Detect which cell encompasses the target text, then output its [X, Y] center coordinate. 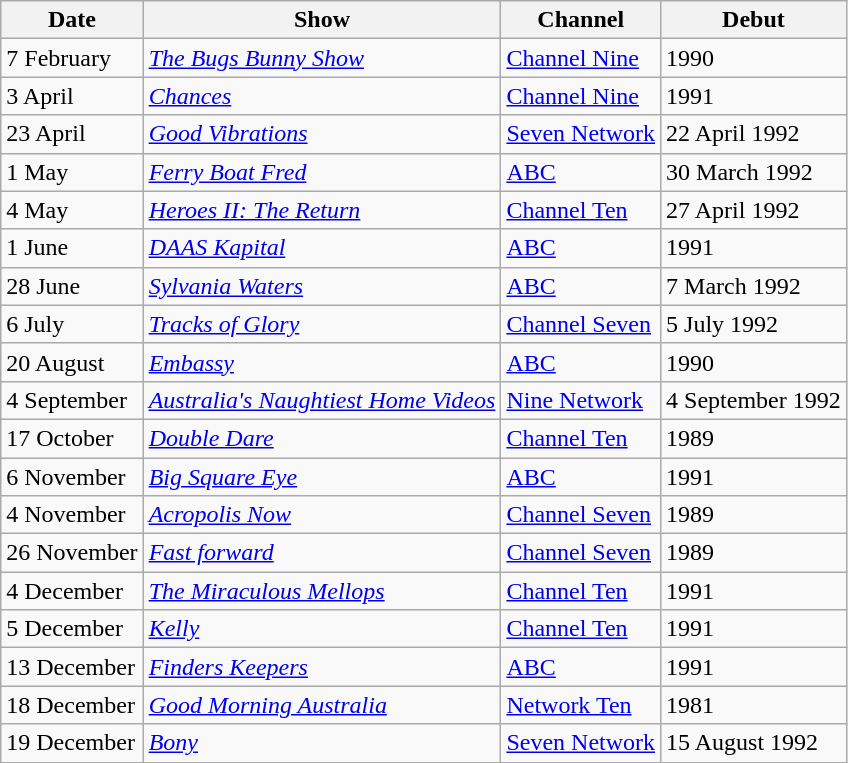
Nine Network [581, 400]
7 March 1992 [754, 286]
27 April 1992 [754, 210]
Double Dare [322, 438]
15 August 1992 [754, 743]
Acropolis Now [322, 515]
1 May [72, 172]
The Miraculous Mellops [322, 591]
DAAS Kapital [322, 248]
1981 [754, 705]
17 October [72, 438]
Sylvania Waters [322, 286]
4 September 1992 [754, 400]
19 December [72, 743]
Bony [322, 743]
Good Morning Australia [322, 705]
The Bugs Bunny Show [322, 58]
18 December [72, 705]
Ferry Boat Fred [322, 172]
22 April 1992 [754, 134]
Embassy [322, 362]
30 March 1992 [754, 172]
Good Vibrations [322, 134]
Channel [581, 20]
28 June [72, 286]
26 November [72, 553]
Big Square Eye [322, 477]
4 May [72, 210]
6 November [72, 477]
20 August [72, 362]
Date [72, 20]
Network Ten [581, 705]
4 November [72, 515]
Debut [754, 20]
Finders Keepers [322, 667]
4 December [72, 591]
5 July 1992 [754, 324]
Show [322, 20]
4 September [72, 400]
6 July [72, 324]
Tracks of Glory [322, 324]
1 June [72, 248]
Australia's Naughtiest Home Videos [322, 400]
Chances [322, 96]
Fast forward [322, 553]
Heroes II: The Return [322, 210]
23 April [72, 134]
5 December [72, 629]
7 February [72, 58]
3 April [72, 96]
13 December [72, 667]
Kelly [322, 629]
